Determine the [x, y] coordinate at the center of the cell enclosing the given text.  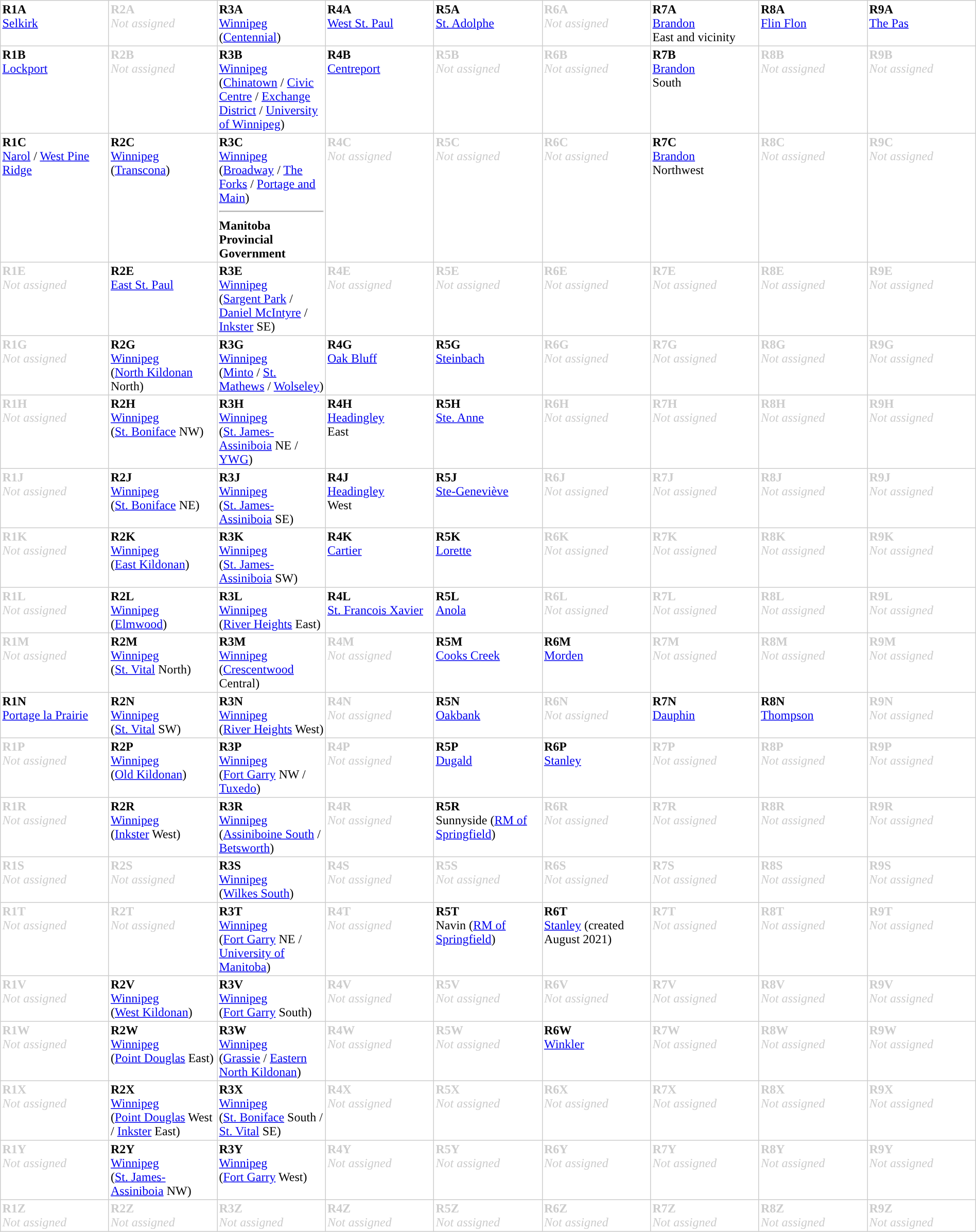
R4VNot assigned [379, 998]
R7SNot assigned [705, 879]
R5LAnola [488, 610]
R2LWinnipeg(Elmwood) [163, 610]
R8PNot assigned [813, 768]
R9KNot assigned [921, 558]
R7MNot assigned [705, 663]
R5ASt. Adolphe [488, 23]
R2RWinnipeg(Inkster West) [163, 827]
R7BBrandonSouth [705, 90]
R6LNot assigned [596, 610]
R7LNot assigned [705, 610]
R3AWinnipeg(Centennial) [271, 23]
R1CNarol / West Pine Ridge [55, 198]
R8ENot assigned [813, 299]
R4XNot assigned [379, 1110]
R3LWinnipeg(River Heights East) [271, 610]
R5WNot assigned [488, 1051]
R6MMorden [596, 663]
R7PNot assigned [705, 768]
R5RSunnyside (RM of Springfield) [488, 827]
R8WNot assigned [813, 1051]
R8KNot assigned [813, 558]
R2NWinnipeg(St. Vital SW) [163, 715]
R9NNot assigned [921, 715]
R1VNot assigned [55, 998]
R9MNot assigned [921, 663]
R7KNot assigned [705, 558]
R8XNot assigned [813, 1110]
R2GWinnipeg(North Kildonan North) [163, 366]
R2TNot assigned [163, 939]
R3EWinnipeg(Sargent Park / Daniel McIntyre / Inkster SE) [271, 299]
R4YNot assigned [379, 1170]
R8TNot assigned [813, 939]
R3ZNot assigned [271, 1216]
R9YNot assigned [921, 1170]
R1GNot assigned [55, 366]
R8JNot assigned [813, 498]
R8SNot assigned [813, 879]
R1ZNot assigned [55, 1216]
R3BWinnipeg(Chinatown / Civic Centre / Exchange District / University of Winnipeg) [271, 90]
R6TStanley (created August 2021) [596, 939]
R5TNavin (RM of Springfield) [488, 939]
R9LNot assigned [921, 610]
R6WWinkler [596, 1051]
R1RNot assigned [55, 827]
R7TNot assigned [705, 939]
R7RNot assigned [705, 827]
R3GWinnipeg(Minto / St. Mathews / Wolseley) [271, 366]
R3WWinnipeg(Grassie / Eastern North Kildonan) [271, 1051]
R9PNot assigned [921, 768]
R6VNot assigned [596, 998]
R3KWinnipeg(St. James-Assiniboia SW) [271, 558]
R2ZNot assigned [163, 1216]
R3TWinnipeg(Fort Garry NE / University of Manitoba) [271, 939]
R8GNot assigned [813, 366]
R2JWinnipeg(St. Boniface NE) [163, 498]
R4GOak Bluff [379, 366]
R7HNot assigned [705, 431]
R4LSt. Francois Xavier [379, 610]
R5SNot assigned [488, 879]
R8LNot assigned [813, 610]
R6NNot assigned [596, 715]
R5NOakbank [488, 715]
R2HWinnipeg(St. Boniface NW) [163, 431]
R8NThompson [813, 715]
R1BLockport [55, 90]
R8YNot assigned [813, 1170]
R2CWinnipeg(Transcona) [163, 198]
R8RNot assigned [813, 827]
R2XWinnipeg(Point Douglas West / Inkster East) [163, 1110]
R8ZNot assigned [813, 1216]
R7XNot assigned [705, 1110]
R4TNot assigned [379, 939]
R6HNot assigned [596, 431]
R2BNot assigned [163, 90]
R7NDauphin [705, 715]
R9TNot assigned [921, 939]
R5ZNot assigned [488, 1216]
R7YNot assigned [705, 1170]
R3CWinnipeg(Broadway / The Forks / Portage and Main)Manitoba Provincial Government [271, 198]
R6RNot assigned [596, 827]
R4SNot assigned [379, 879]
R9WNot assigned [921, 1051]
R3XWinnipeg(St. Boniface South / St. Vital SE) [271, 1110]
R5ENot assigned [488, 299]
R8VNot assigned [813, 998]
R7CBrandonNorthwest [705, 198]
R7GNot assigned [705, 366]
R5BNot assigned [488, 90]
R3PWinnipeg(Fort Garry NW / Tuxedo) [271, 768]
R9JNot assigned [921, 498]
R7ENot assigned [705, 299]
R1SNot assigned [55, 879]
R4ENot assigned [379, 299]
R9BNot assigned [921, 90]
R4BCentreport [379, 90]
R4JHeadingleyWest [379, 498]
R2SNot assigned [163, 879]
R2VWinnipeg(West Kildonan) [163, 998]
R9GNot assigned [921, 366]
R3RWinnipeg(Assiniboine South / Betsworth) [271, 827]
R4CNot assigned [379, 198]
R6BNot assigned [596, 90]
R6KNot assigned [596, 558]
R1KNot assigned [55, 558]
R6PStanley [596, 768]
R4MNot assigned [379, 663]
R1WNot assigned [55, 1051]
R1ENot assigned [55, 299]
R9XNot assigned [921, 1110]
R8HNot assigned [813, 431]
R5VNot assigned [488, 998]
R9RNot assigned [921, 827]
R4ZNot assigned [379, 1216]
R3YWinnipeg(Fort Garry West) [271, 1170]
R5XNot assigned [488, 1110]
R1YNot assigned [55, 1170]
R1HNot assigned [55, 431]
R5HSte. Anne [488, 431]
R5MCooks Creek [488, 663]
R7ABrandonEast and vicinity [705, 23]
R3JWinnipeg(St. James-Assiniboia SE) [271, 498]
R5YNot assigned [488, 1170]
R4PNot assigned [379, 768]
R4AWest St. Paul [379, 23]
R3MWinnipeg(Crescentwood Central) [271, 663]
R9ENot assigned [921, 299]
R2EEast St. Paul [163, 299]
R6ENot assigned [596, 299]
R5JSte-Geneviève [488, 498]
R2KWinnipeg(East Kildonan) [163, 558]
R6YNot assigned [596, 1170]
R4KCartier [379, 558]
R2MWinnipeg(St. Vital North) [163, 663]
R9AThe Pas [921, 23]
R1JNot assigned [55, 498]
R4HHeadingleyEast [379, 431]
R9SNot assigned [921, 879]
R5CNot assigned [488, 198]
R4WNot assigned [379, 1051]
R6JNot assigned [596, 498]
R9HNot assigned [921, 431]
R2WWinnipeg(Point Douglas East) [163, 1051]
R6CNot assigned [596, 198]
R1TNot assigned [55, 939]
R2ANot assigned [163, 23]
R1ASelkirk [55, 23]
R1XNot assigned [55, 1110]
R9ZNot assigned [921, 1216]
R6XNot assigned [596, 1110]
R4RNot assigned [379, 827]
R7JNot assigned [705, 498]
R6ANot assigned [596, 23]
R5GSteinbach [488, 366]
R2YWinnipeg(St. James-Assiniboia NW) [163, 1170]
R1NPortage la Prairie [55, 715]
R2PWinnipeg(Old Kildonan) [163, 768]
R5KLorette [488, 558]
R7WNot assigned [705, 1051]
R8BNot assigned [813, 90]
R4NNot assigned [379, 715]
R8CNot assigned [813, 198]
R3HWinnipeg(St. James-Assiniboia NE / YWG) [271, 431]
R1LNot assigned [55, 610]
R8MNot assigned [813, 663]
R9VNot assigned [921, 998]
R3NWinnipeg(River Heights West) [271, 715]
R3VWinnipeg(Fort Garry South) [271, 998]
R8AFlin Flon [813, 23]
R1PNot assigned [55, 768]
R9CNot assigned [921, 198]
R6GNot assigned [596, 366]
R1MNot assigned [55, 663]
R3SWinnipeg(Wilkes South) [271, 879]
R7ZNot assigned [705, 1216]
R7VNot assigned [705, 998]
R6SNot assigned [596, 879]
R5PDugald [488, 768]
R6ZNot assigned [596, 1216]
